Identify which cell holds the provided text, then report its [X, Y] central coordinate. 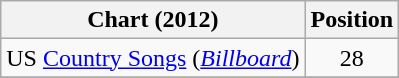
Position [352, 20]
Chart (2012) [153, 20]
US Country Songs (Billboard) [153, 58]
28 [352, 58]
